Provide the (X, Y) coordinate of the cell's center where the given text is located.  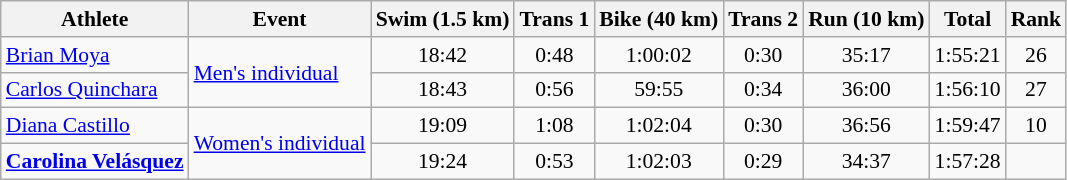
0:48 (554, 55)
Trans 1 (554, 19)
1:02:03 (658, 162)
1:55:21 (968, 55)
Rank (1036, 19)
Carlos Quinchara (95, 90)
Brian Moya (95, 55)
36:56 (866, 126)
36:00 (866, 90)
1:00:02 (658, 55)
26 (1036, 55)
1:02:04 (658, 126)
Run (10 km) (866, 19)
35:17 (866, 55)
1:08 (554, 126)
Women's individual (280, 144)
1:57:28 (968, 162)
Men's individual (280, 72)
Swim (1.5 km) (443, 19)
27 (1036, 90)
0:29 (763, 162)
34:37 (866, 162)
0:56 (554, 90)
0:34 (763, 90)
Carolina Velásquez (95, 162)
Athlete (95, 19)
Diana Castillo (95, 126)
1:56:10 (968, 90)
18:43 (443, 90)
19:09 (443, 126)
10 (1036, 126)
Bike (40 km) (658, 19)
18:42 (443, 55)
Trans 2 (763, 19)
19:24 (443, 162)
Total (968, 19)
0:53 (554, 162)
59:55 (658, 90)
Event (280, 19)
1:59:47 (968, 126)
